Provide the (x, y) coordinate of the cell's center where the given text is located.  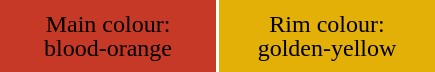
Main colour: blood-orange (108, 36)
Rim colour: golden-yellow (327, 36)
